From the cell containing the given text, extract its center point as [x, y] coordinate. 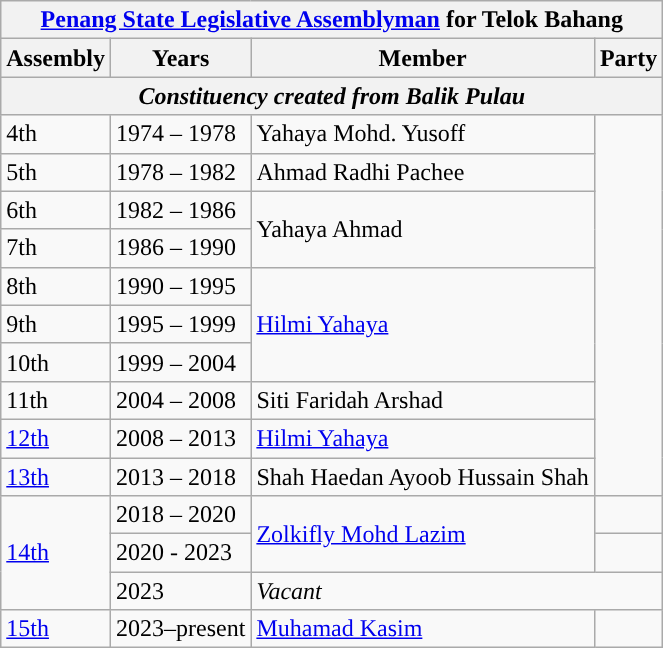
2020 - 2023 [180, 553]
2004 – 2008 [180, 400]
8th [56, 286]
4th [56, 134]
Assembly [56, 58]
Ahmad Radhi Pachee [423, 172]
2008 – 2013 [180, 438]
13th [56, 477]
14th [56, 553]
Member [423, 58]
11th [56, 400]
Vacant [457, 591]
1978 – 1982 [180, 172]
Yahaya Ahmad [423, 229]
1982 – 1986 [180, 210]
Siti Faridah Arshad [423, 400]
Yahaya Mohd. Yusoff [423, 134]
2023–present [180, 629]
1999 – 2004 [180, 362]
Party [628, 58]
5th [56, 172]
Years [180, 58]
1995 – 1999 [180, 324]
Penang State Legislative Assemblyman for Telok Bahang [332, 20]
6th [56, 210]
7th [56, 248]
1974 – 1978 [180, 134]
Zolkifly Mohd Lazim [423, 534]
Constituency created from Balik Pulau [332, 96]
2013 – 2018 [180, 477]
2023 [180, 591]
2018 – 2020 [180, 515]
12th [56, 438]
Shah Haedan Ayoob Hussain Shah [423, 477]
10th [56, 362]
1986 – 1990 [180, 248]
9th [56, 324]
15th [56, 629]
1990 – 1995 [180, 286]
Muhamad Kasim [423, 629]
